Identify which cell holds the provided text, then report its [X, Y] central coordinate. 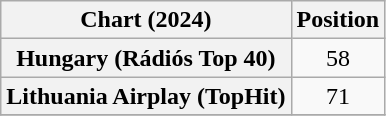
58 [338, 58]
Hungary (Rádiós Top 40) [146, 58]
Chart (2024) [146, 20]
Position [338, 20]
71 [338, 96]
Lithuania Airplay (TopHit) [146, 96]
